Extract the [x, y] coordinate from the center of the cell holding the provided text.  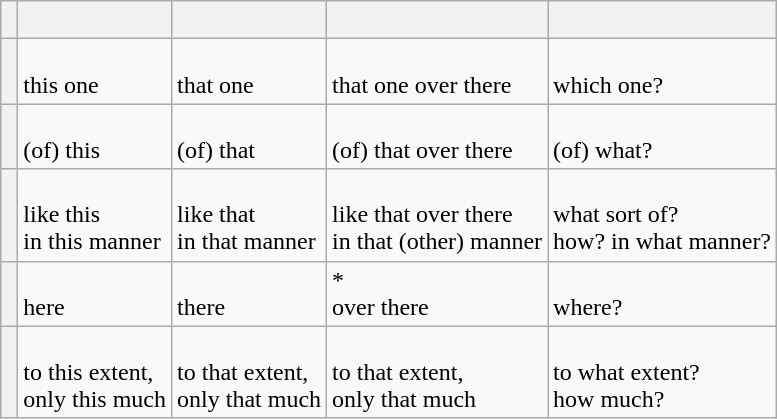
like thisin this manner [95, 215]
that one [250, 72]
which one? [662, 72]
that one over there [438, 72]
(of) that [250, 136]
to what extent?how much? [662, 372]
like thatin that manner [250, 215]
to this extent,only this much [95, 372]
this one [95, 72]
where? [662, 294]
here [95, 294]
what sort of?how? in what manner? [662, 215]
(of) what? [662, 136]
like that over therein that (other) manner [438, 215]
there [250, 294]
*over there [438, 294]
(of) this [95, 136]
(of) that over there [438, 136]
